Return (X, Y) of the center of cell containing provided text 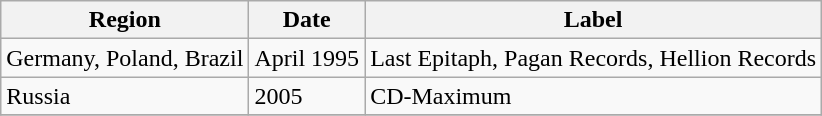
Last Epitaph, Pagan Records, Hellion Records (594, 58)
April 1995 (307, 58)
Region (125, 20)
Germany, Poland, Brazil (125, 58)
Date (307, 20)
2005 (307, 96)
CD-Maximum (594, 96)
Russia (125, 96)
Label (594, 20)
